Provide the (X, Y) coordinate of the cell's center where the given text is located.  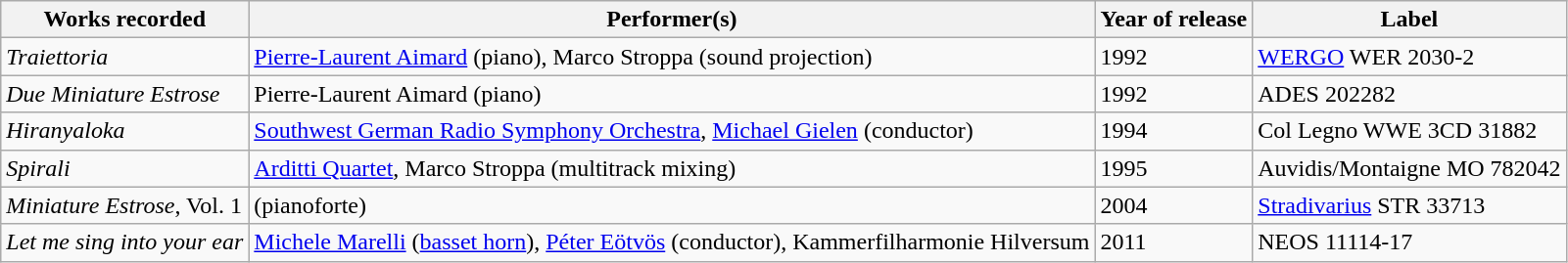
Hiranyaloka (125, 131)
NEOS 11114-17 (1409, 242)
1994 (1173, 131)
(pianoforte) (672, 205)
Pierre-Laurent Aimard (piano) (672, 94)
WERGO WER 2030-2 (1409, 57)
Southwest German Radio Symphony Orchestra, Michael Gielen (conductor) (672, 131)
Stradivarius STR 33713 (1409, 205)
Michele Marelli (basset horn), Péter Eötvös (conductor), Kammerfilharmonie Hilversum (672, 242)
Miniature Estrose, Vol. 1 (125, 205)
Label (1409, 20)
Works recorded (125, 20)
Year of release (1173, 20)
2004 (1173, 205)
Traiettoria (125, 57)
Spirali (125, 168)
Pierre-Laurent Aimard (piano), Marco Stroppa (sound projection) (672, 57)
Col Legno WWE 3CD 31882 (1409, 131)
2011 (1173, 242)
Due Miniature Estrose (125, 94)
1995 (1173, 168)
Let me sing into your ear (125, 242)
ADES 202282 (1409, 94)
Auvidis/Montaigne MO 782042 (1409, 168)
Arditti Quartet, Marco Stroppa (multitrack mixing) (672, 168)
Performer(s) (672, 20)
